Extract the [x, y] coordinate from the center of the cell holding the provided text.  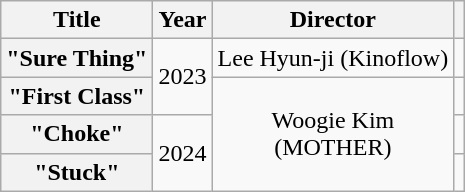
Year [182, 20]
Title [77, 20]
Woogie Kim(MOTHER) [333, 134]
"First Class" [77, 96]
Director [333, 20]
Lee Hyun-ji (Kinoflow) [333, 58]
"Stuck" [77, 172]
"Sure Thing" [77, 58]
2024 [182, 153]
"Choke" [77, 134]
2023 [182, 77]
